Pinpoint the cell where the given text exists, returning its (X, Y) midpoint coordinate. 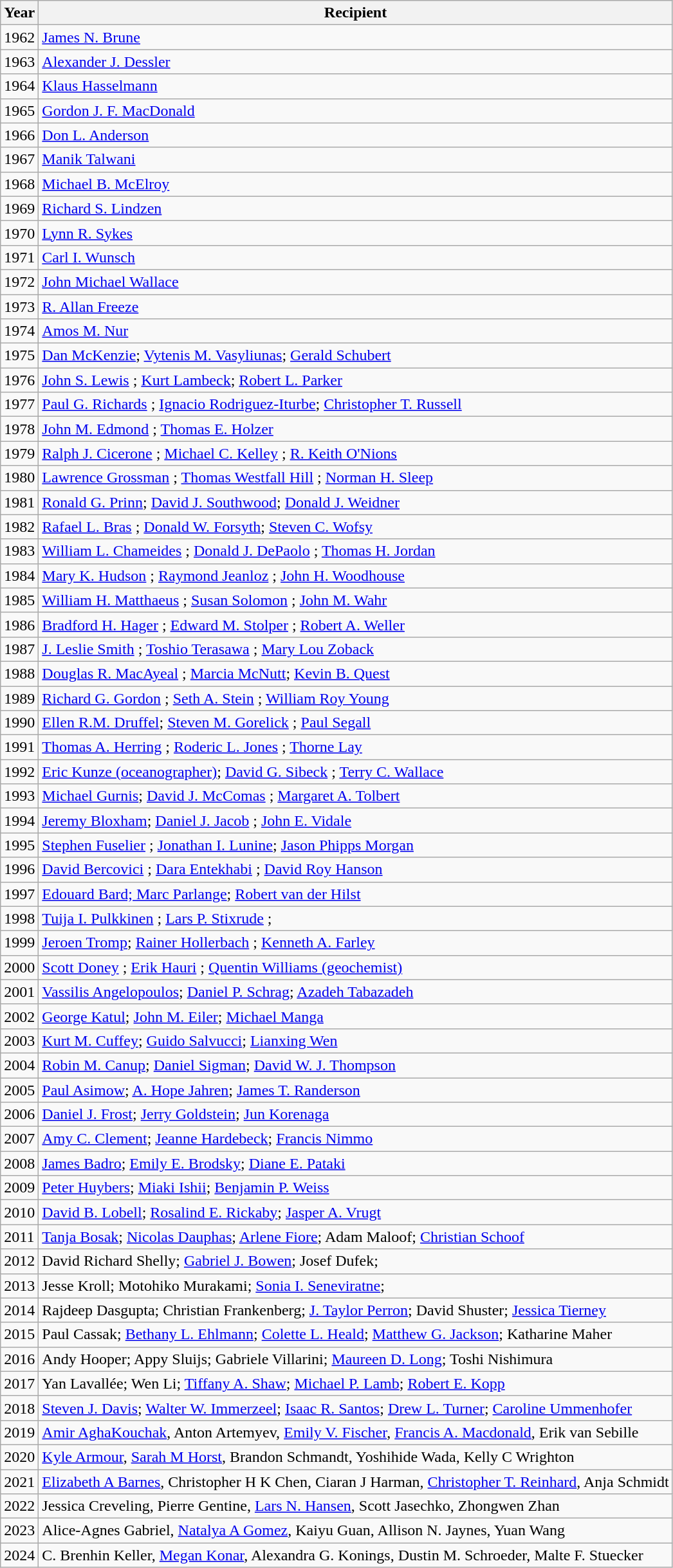
2019 (19, 1432)
2008 (19, 1163)
Recipient (355, 13)
Rafael L. Bras ; Donald W. Forsyth; Steven C. Wofsy (355, 527)
2003 (19, 1041)
Richard G. Gordon ; Seth A. Stein ; William Roy Young (355, 698)
2016 (19, 1359)
Bradford H. Hager ; Edward M. Stolper ; Robert A. Weller (355, 624)
Paul G. Richards ; Ignacio Rodriguez-Iturbe; Christopher T. Russell (355, 405)
1995 (19, 845)
1973 (19, 307)
1965 (19, 111)
Thomas A. Herring ; Roderic L. Jones ; Thorne Lay (355, 747)
Alexander J. Dessler (355, 62)
J. Leslie Smith ; Toshio Terasawa ; Mary Lou Zoback (355, 649)
1996 (19, 870)
Daniel J. Frost; Jerry Goldstein; Jun Korenaga (355, 1115)
2022 (19, 1506)
George Katul; John M. Eiler; Michael Manga (355, 1016)
Peter Huybers; Miaki Ishii; Benjamin P. Weiss (355, 1188)
Michael B. McElroy (355, 184)
William L. Chameides ; Donald J. DePaolo ; Thomas H. Jordan (355, 551)
Scott Doney ; Erik Hauri ; Quentin Williams (geochemist) (355, 967)
Douglas R. MacAyeal ; Marcia McNutt; Kevin B. Quest (355, 673)
Lawrence Grossman ; Thomas Westfall Hill ; Norman H. Sleep (355, 478)
R. Allan Freeze (355, 307)
2004 (19, 1065)
1972 (19, 282)
Rajdeep Dasgupta; Christian Frankenberg; J. Taylor Perron; David Shuster; Jessica Tierney (355, 1310)
Kyle Armour, Sarah M Horst, Brandon Schmandt, Yoshihide Wada, Kelly C Wrighton (355, 1457)
Tanja Bosak; Nicolas Dauphas; Arlene Fiore; Adam Maloof; Christian Schoof (355, 1237)
2015 (19, 1335)
2002 (19, 1016)
1970 (19, 233)
2020 (19, 1457)
2014 (19, 1310)
1981 (19, 502)
2007 (19, 1139)
Year (19, 13)
Yan Lavallée; Wen Li; Tiffany A. Shaw; Michael P. Lamb; Robert E. Kopp (355, 1383)
Tuija I. Pulkkinen ; Lars P. Stixrude ; (355, 918)
Alice-Agnes Gabriel, Natalya A Gomez, Kaiyu Guan, Allison N. Jaynes, Yuan Wang (355, 1531)
2024 (19, 1555)
1964 (19, 86)
Paul Asimow; A. Hope Jahren; James T. Randerson (355, 1090)
1962 (19, 37)
John Michael Wallace (355, 282)
Klaus Hasselmann (355, 86)
1991 (19, 747)
Amos M. Nur (355, 331)
1963 (19, 62)
2012 (19, 1261)
1990 (19, 723)
1989 (19, 698)
Steven J. Davis; Walter W. Immerzeel; Isaac R. Santos; Drew L. Turner; Caroline Ummenhofer (355, 1408)
2005 (19, 1090)
Amy C. Clement; Jeanne Hardebeck; Francis Nimmo (355, 1139)
2018 (19, 1408)
1983 (19, 551)
Jesse Kroll; Motohiko Murakami; Sonia I. Seneviratne; (355, 1286)
David Bercovici ; Dara Entekhabi ; David Roy Hanson (355, 870)
Richard S. Lindzen (355, 208)
Stephen Fuselier ; Jonathan I. Lunine; Jason Phipps Morgan (355, 845)
1967 (19, 160)
1984 (19, 576)
1969 (19, 208)
Amir AghaKouchak, Anton Artemyev, Emily V. Fischer, Francis A. Macdonald, Erik van Sebille (355, 1432)
David Richard Shelly; Gabriel J. Bowen; Josef Dufek; (355, 1261)
Kurt M. Cuffey; Guido Salvucci; Lianxing Wen (355, 1041)
Ellen R.M. Druffel; Steven M. Gorelick ; Paul Segall (355, 723)
Eric Kunze (oceanographer); David G. Sibeck ; Terry C. Wallace (355, 772)
2013 (19, 1286)
Manik Talwani (355, 160)
David B. Lobell; Rosalind E. Rickaby; Jasper A. Vrugt (355, 1212)
1971 (19, 257)
Mary K. Hudson ; Raymond Jeanloz ; John H. Woodhouse (355, 576)
Michael Gurnis; David J. McComas ; Margaret A. Tolbert (355, 796)
1966 (19, 135)
Elizabeth A Barnes, Christopher H K Chen, Ciaran J Harman, Christopher T. Reinhard, Anja Schmidt (355, 1481)
1980 (19, 478)
2023 (19, 1531)
Paul Cassak; Bethany L. Ehlmann; Colette L. Heald; Matthew G. Jackson; Katharine Maher (355, 1335)
Jeroen Tromp; Rainer Hollerbach ; Kenneth A. Farley (355, 943)
Jessica Creveling, Pierre Gentine, Lars N. Hansen, Scott Jasechko, Zhongwen Zhan (355, 1506)
1976 (19, 380)
Don L. Anderson (355, 135)
2010 (19, 1212)
1992 (19, 772)
James N. Brune (355, 37)
Ronald G. Prinn; David J. Southwood; Donald J. Weidner (355, 502)
1987 (19, 649)
Edouard Bard; Marc Parlange; Robert van der Hilst (355, 894)
2001 (19, 992)
1997 (19, 894)
2017 (19, 1383)
1999 (19, 943)
1982 (19, 527)
Carl I. Wunsch (355, 257)
Dan McKenzie; Vytenis M. Vasyliunas; Gerald Schubert (355, 356)
2009 (19, 1188)
John S. Lewis ; Kurt Lambeck; Robert L. Parker (355, 380)
1974 (19, 331)
1988 (19, 673)
1985 (19, 600)
1986 (19, 624)
Lynn R. Sykes (355, 233)
James Badro; Emily E. Brodsky; Diane E. Pataki (355, 1163)
Andy Hooper; Appy Sluijs; Gabriele Villarini; Maureen D. Long; Toshi Nishimura (355, 1359)
2011 (19, 1237)
C. Brenhin Keller, Megan Konar, Alexandra G. Konings, Dustin M. Schroeder, Malte F. Stuecker (355, 1555)
2021 (19, 1481)
2006 (19, 1115)
Robin M. Canup; Daniel Sigman; David W. J. Thompson (355, 1065)
2000 (19, 967)
1977 (19, 405)
1998 (19, 918)
1993 (19, 796)
Gordon J. F. MacDonald (355, 111)
John M. Edmond ; Thomas E. Holzer (355, 429)
Vassilis Angelopoulos; Daniel P. Schrag; Azadeh Tabazadeh (355, 992)
William H. Matthaeus ; Susan Solomon ; John M. Wahr (355, 600)
1979 (19, 453)
1994 (19, 821)
1978 (19, 429)
Ralph J. Cicerone ; Michael C. Kelley ; R. Keith O'Nions (355, 453)
1975 (19, 356)
1968 (19, 184)
Jeremy Bloxham; Daniel J. Jacob ; John E. Vidale (355, 821)
